Output the [X, Y] coordinate of the center of the cell containing the given text.  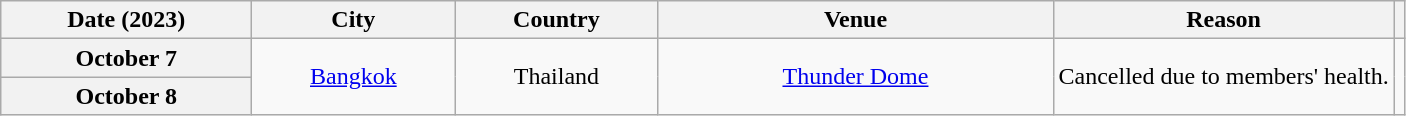
October 8 [126, 96]
Cancelled due to members' health. [1224, 77]
Thunder Dome [856, 77]
Reason [1224, 20]
October 7 [126, 58]
Thailand [556, 77]
Bangkok [354, 77]
Venue [856, 20]
Date (2023) [126, 20]
City [354, 20]
Country [556, 20]
